For the text-containing cell, return its midpoint in [x, y] coordinate format. 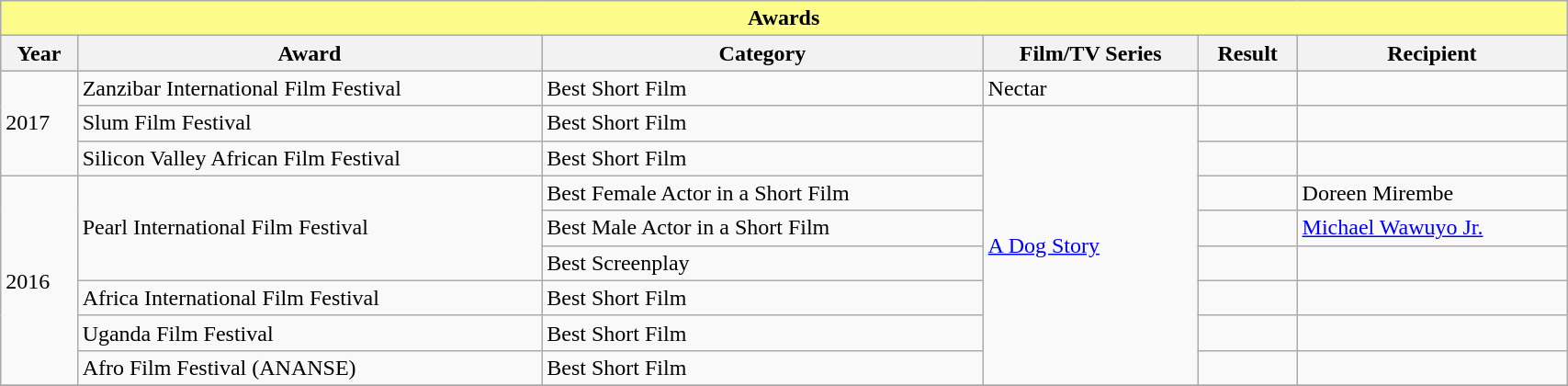
Category [762, 53]
2016 [39, 280]
Award [310, 53]
2017 [39, 123]
Silicon Valley African Film Festival [310, 158]
Year [39, 53]
Recipient [1432, 53]
Michael Wawuyo Jr. [1432, 228]
Result [1247, 53]
Best Male Actor in a Short Film [762, 228]
Nectar [1090, 88]
Africa International Film Festival [310, 298]
Slum Film Festival [310, 123]
Afro Film Festival (ANANSE) [310, 368]
Doreen Mirembe [1432, 193]
Uganda Film Festival [310, 333]
Awards [784, 18]
Best Female Actor in a Short Film [762, 193]
A Dog Story [1090, 245]
Best Screenplay [762, 263]
Pearl International Film Festival [310, 228]
Zanzibar International Film Festival [310, 88]
Film/TV Series [1090, 53]
